Return the (X, Y) coordinate for the center point of the cell that contains the specified text.  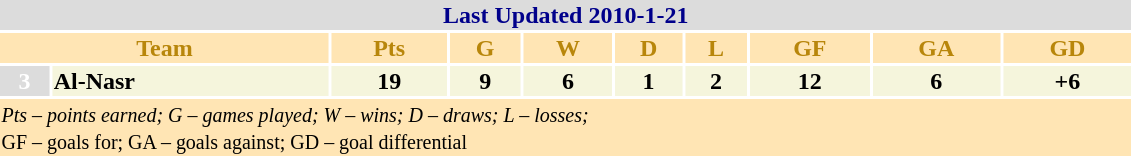
Team (164, 48)
G (486, 48)
9 (486, 81)
3 (24, 81)
Al-Nasr (190, 81)
+6 (1067, 81)
GF (810, 48)
Pts (390, 48)
12 (810, 81)
2 (716, 81)
1 (648, 81)
GD (1067, 48)
L (716, 48)
GA (936, 48)
W (568, 48)
D (648, 48)
19 (390, 81)
